From the cell containing the given text, extract its center point as [x, y] coordinate. 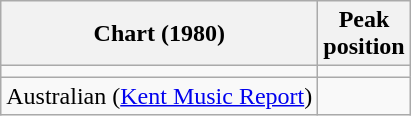
Chart (1980) [160, 34]
Australian (Kent Music Report) [160, 96]
Peakposition [364, 34]
